Identify which cell holds the provided text, then report its (X, Y) central coordinate. 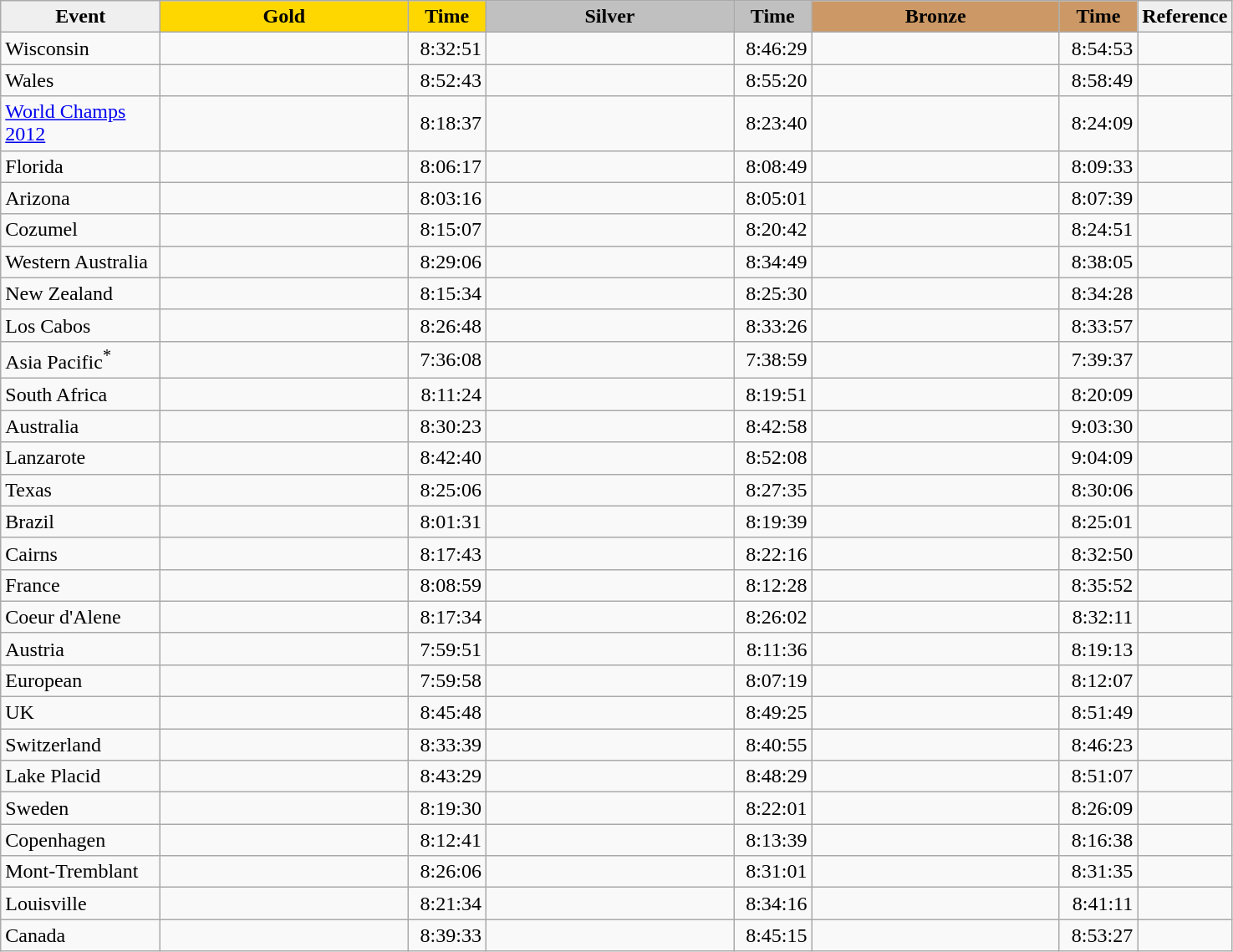
Copenhagen (80, 840)
European (80, 680)
8:25:30 (773, 293)
8:19:51 (773, 395)
8:15:34 (447, 293)
8:33:39 (447, 745)
8:09:33 (1098, 166)
8:11:24 (447, 395)
Bronze (935, 17)
Texas (80, 490)
8:58:49 (1098, 80)
8:24:51 (1098, 230)
8:25:06 (447, 490)
8:23:40 (773, 124)
8:42:40 (447, 458)
8:25:01 (1098, 522)
8:45:15 (773, 935)
8:17:43 (447, 553)
8:12:28 (773, 585)
8:12:41 (447, 840)
8:26:02 (773, 617)
8:06:17 (447, 166)
8:15:07 (447, 230)
8:24:09 (1098, 124)
Sweden (80, 808)
8:43:29 (447, 776)
Cairns (80, 553)
8:26:06 (447, 872)
8:46:29 (773, 48)
8:34:28 (1098, 293)
Florida (80, 166)
8:31:35 (1098, 872)
8:33:57 (1098, 325)
8:27:35 (773, 490)
UK (80, 713)
8:38:05 (1098, 262)
7:59:58 (447, 680)
8:18:37 (447, 124)
8:52:43 (447, 80)
Australia (80, 426)
8:29:06 (447, 262)
8:48:29 (773, 776)
8:53:27 (1098, 935)
8:19:13 (1098, 649)
8:42:58 (773, 426)
7:36:08 (447, 359)
8:19:30 (447, 808)
8:11:36 (773, 649)
8:08:49 (773, 166)
8:05:01 (773, 198)
8:45:48 (447, 713)
Western Australia (80, 262)
Lake Placid (80, 776)
Lanzarote (80, 458)
8:54:53 (1098, 48)
8:34:49 (773, 262)
8:33:26 (773, 325)
8:13:39 (773, 840)
South Africa (80, 395)
Reference (1185, 17)
8:35:52 (1098, 585)
8:03:16 (447, 198)
8:34:16 (773, 904)
8:12:07 (1098, 680)
Silver (609, 17)
8:22:16 (773, 553)
8:26:09 (1098, 808)
8:31:01 (773, 872)
Asia Pacific* (80, 359)
7:38:59 (773, 359)
Switzerland (80, 745)
8:55:20 (773, 80)
8:46:23 (1098, 745)
Event (80, 17)
8:30:23 (447, 426)
8:07:19 (773, 680)
France (80, 585)
8:40:55 (773, 745)
8:52:08 (773, 458)
8:51:49 (1098, 713)
Austria (80, 649)
Arizona (80, 198)
8:20:42 (773, 230)
8:21:34 (447, 904)
8:07:39 (1098, 198)
7:39:37 (1098, 359)
Louisville (80, 904)
Gold (284, 17)
8:32:50 (1098, 553)
8:51:07 (1098, 776)
8:32:11 (1098, 617)
9:04:09 (1098, 458)
8:01:31 (447, 522)
Coeur d'Alene (80, 617)
8:32:51 (447, 48)
Wales (80, 80)
Wisconsin (80, 48)
New Zealand (80, 293)
8:39:33 (447, 935)
World Champs 2012 (80, 124)
Los Cabos (80, 325)
8:30:06 (1098, 490)
Brazil (80, 522)
7:59:51 (447, 649)
8:41:11 (1098, 904)
8:08:59 (447, 585)
8:22:01 (773, 808)
8:49:25 (773, 713)
9:03:30 (1098, 426)
8:17:34 (447, 617)
8:19:39 (773, 522)
8:20:09 (1098, 395)
Cozumel (80, 230)
Mont-Tremblant (80, 872)
Canada (80, 935)
8:26:48 (447, 325)
8:16:38 (1098, 840)
